Pinpoint the cell where the given text exists, returning its (x, y) midpoint coordinate. 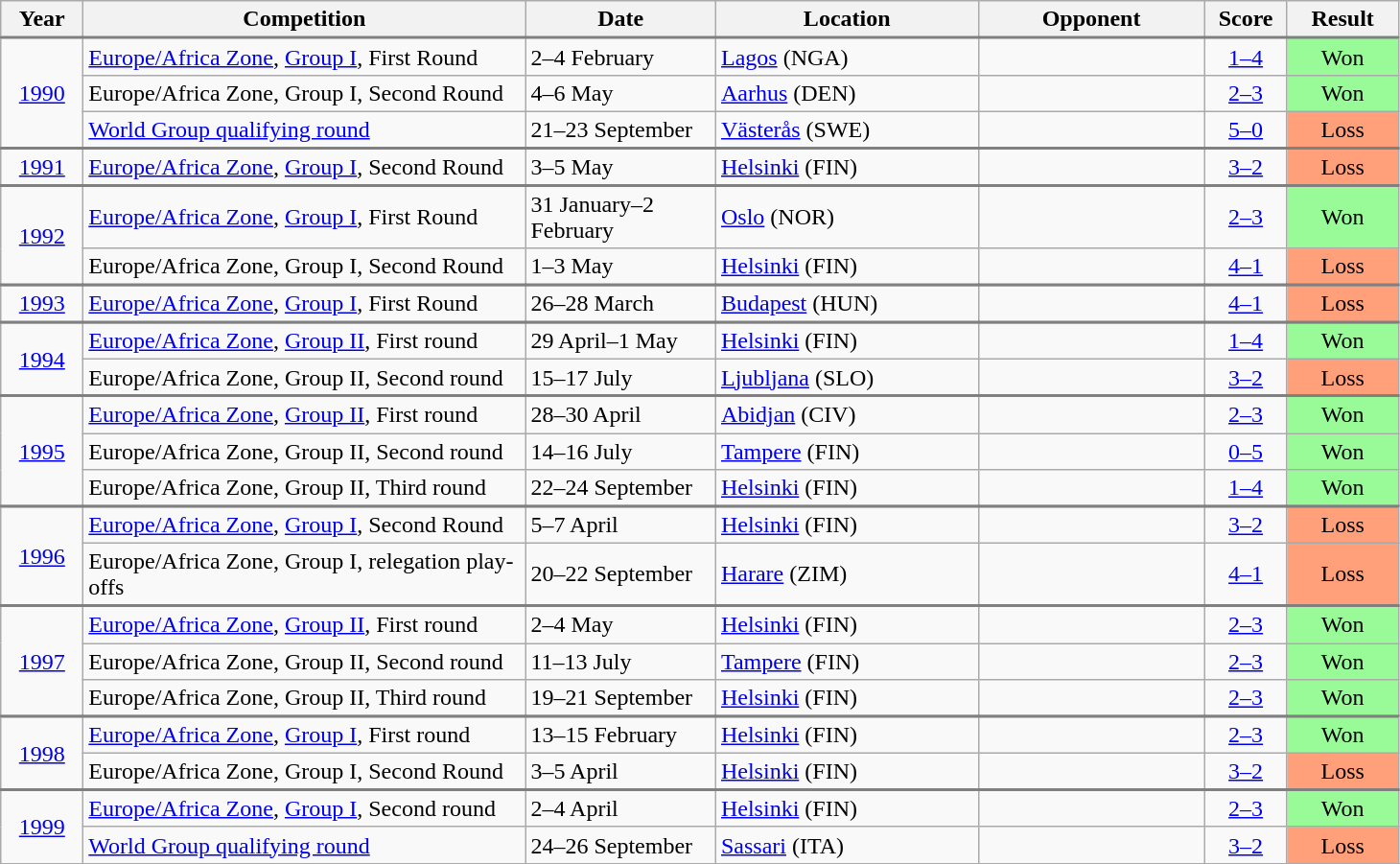
Score (1246, 19)
26–28 March (621, 303)
1999 (42, 827)
Europe/Africa Zone, Group I, relegation play-offs (305, 575)
2–4 May (621, 625)
11–13 July (621, 661)
Location (847, 19)
Date (621, 19)
24–26 September (621, 845)
1990 (42, 94)
22–24 September (621, 488)
2–4 February (621, 58)
29 April–1 May (621, 341)
Europe/Africa Zone, Group I, Second round (305, 809)
Ljubljana (SLO) (847, 378)
31 January–2 February (621, 217)
1–3 May (621, 267)
5–7 April (621, 525)
21–23 September (621, 129)
1997 (42, 662)
Competition (305, 19)
Oslo (NOR) (847, 217)
Aarhus (DEN) (847, 93)
3–5 May (621, 167)
Result (1342, 19)
Year (42, 19)
Opponent (1091, 19)
Sassari (ITA) (847, 845)
2–4 April (621, 809)
15–17 July (621, 378)
13–15 February (621, 735)
Västerås (SWE) (847, 129)
1994 (42, 359)
14–16 July (621, 452)
1998 (42, 754)
1995 (42, 451)
1992 (42, 235)
28–30 April (621, 414)
Budapest (HUN) (847, 303)
Abidjan (CIV) (847, 414)
1993 (42, 303)
4–6 May (621, 93)
5–0 (1246, 129)
1996 (42, 556)
3–5 April (621, 771)
Lagos (NGA) (847, 58)
Harare (ZIM) (847, 575)
20–22 September (621, 575)
1991 (42, 167)
0–5 (1246, 452)
Europe/Africa Zone, Group I, First round (305, 735)
19–21 September (621, 698)
